Detect which cell encompasses the target text, then output its (x, y) center coordinate. 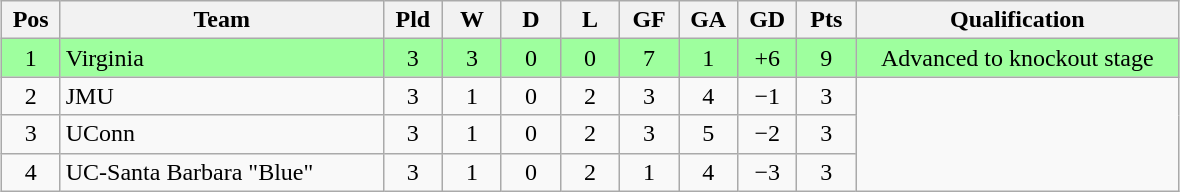
Qualification (1018, 20)
5 (708, 134)
Team (222, 20)
7 (650, 58)
W (472, 20)
+6 (768, 58)
GF (650, 20)
GD (768, 20)
Virginia (222, 58)
GA (708, 20)
−1 (768, 96)
D (530, 20)
Pld (412, 20)
L (590, 20)
Pts (826, 20)
−3 (768, 172)
UConn (222, 134)
9 (826, 58)
−2 (768, 134)
UC-Santa Barbara "Blue" (222, 172)
Pos (30, 20)
JMU (222, 96)
Advanced to knockout stage (1018, 58)
